Provide the (x, y) coordinate of the cell's center where the given text is located.  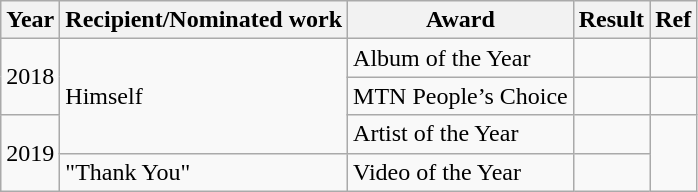
Himself (204, 96)
Result (611, 20)
MTN People’s Choice (461, 96)
Album of the Year (461, 58)
"Thank You" (204, 172)
Award (461, 20)
Artist of the Year (461, 134)
2019 (30, 153)
2018 (30, 77)
Year (30, 20)
Ref (674, 20)
Video of the Year (461, 172)
Recipient/Nominated work (204, 20)
